Pinpoint the cell where the given text exists, returning its [x, y] midpoint coordinate. 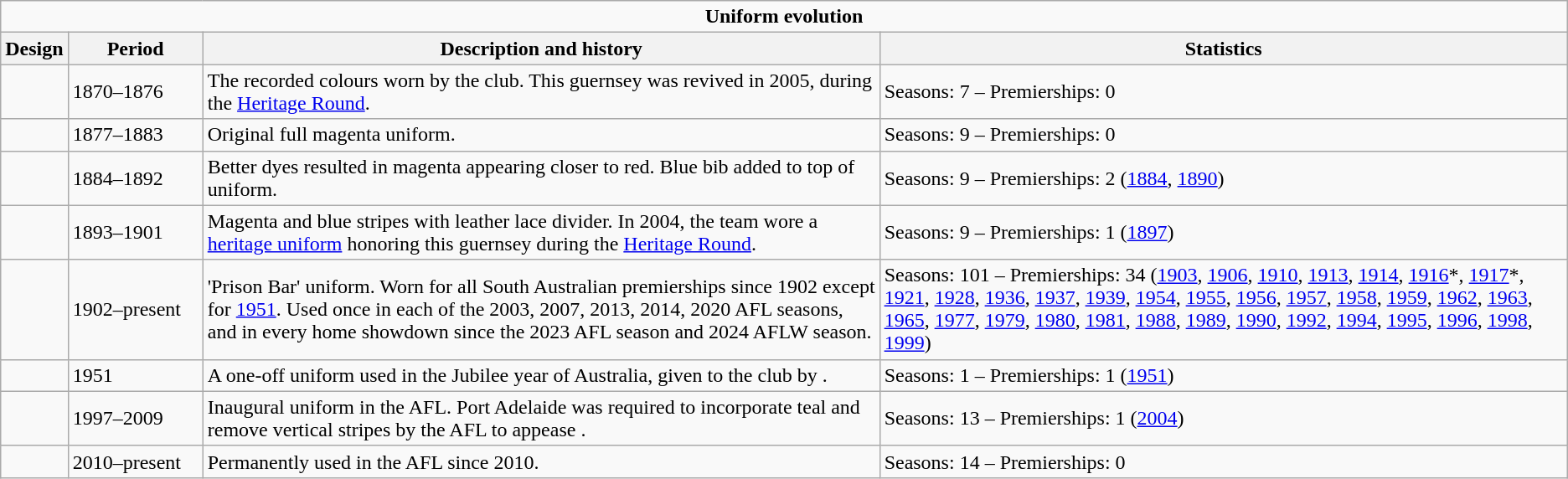
Seasons: 14 – Premierships: 0 [1223, 461]
1902–present [136, 310]
1997–2009 [136, 419]
Period [136, 49]
Magenta and blue stripes with leather lace divider. In 2004, the team wore a heritage uniform honoring this guernsey during the Heritage Round. [541, 233]
Better dyes resulted in magenta appearing closer to red. Blue bib added to top of uniform. [541, 178]
Seasons: 9 – Premierships: 0 [1223, 135]
1884–1892 [136, 178]
1870–1876 [136, 92]
Statistics [1223, 49]
Design [34, 49]
1951 [136, 375]
1877–1883 [136, 135]
Seasons: 13 – Premierships: 1 (2004) [1223, 419]
Uniform evolution [784, 17]
Permanently used in the AFL since 2010. [541, 461]
Seasons: 7 – Premierships: 0 [1223, 92]
2010–present [136, 461]
1893–1901 [136, 233]
Original full magenta uniform. [541, 135]
The recorded colours worn by the club. This guernsey was revived in 2005, during the Heritage Round. [541, 92]
Seasons: 9 – Premierships: 1 (1897) [1223, 233]
Inaugural uniform in the AFL. Port Adelaide was required to incorporate teal and remove vertical stripes by the AFL to appease . [541, 419]
Seasons: 9 – Premierships: 2 (1884, 1890) [1223, 178]
Description and history [541, 49]
Seasons: 1 – Premierships: 1 (1951) [1223, 375]
A one-off uniform used in the Jubilee year of Australia, given to the club by . [541, 375]
